Return [x, y] of the center of cell containing provided text 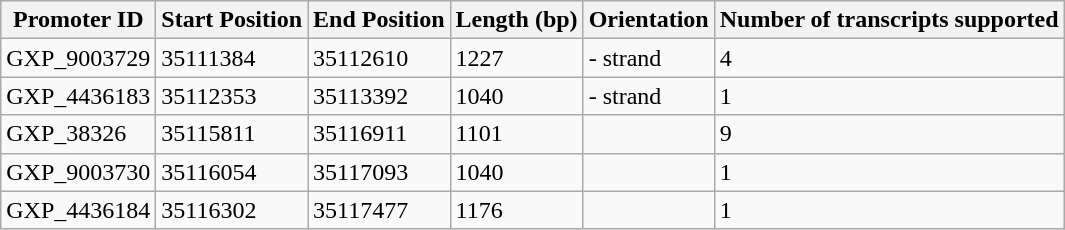
35112353 [232, 96]
35116911 [379, 134]
35111384 [232, 58]
End Position [379, 20]
1176 [516, 210]
GXP_9003729 [78, 58]
Length (bp) [516, 20]
35115811 [232, 134]
GXP_9003730 [78, 172]
35112610 [379, 58]
4 [889, 58]
Promoter ID [78, 20]
1227 [516, 58]
35113392 [379, 96]
Start Position [232, 20]
35116054 [232, 172]
35117477 [379, 210]
1101 [516, 134]
35116302 [232, 210]
Number of transcripts supported [889, 20]
GXP_38326 [78, 134]
GXP_4436183 [78, 96]
GXP_4436184 [78, 210]
35117093 [379, 172]
9 [889, 134]
Orientation [648, 20]
